Identify which cell holds the provided text, then report its (X, Y) central coordinate. 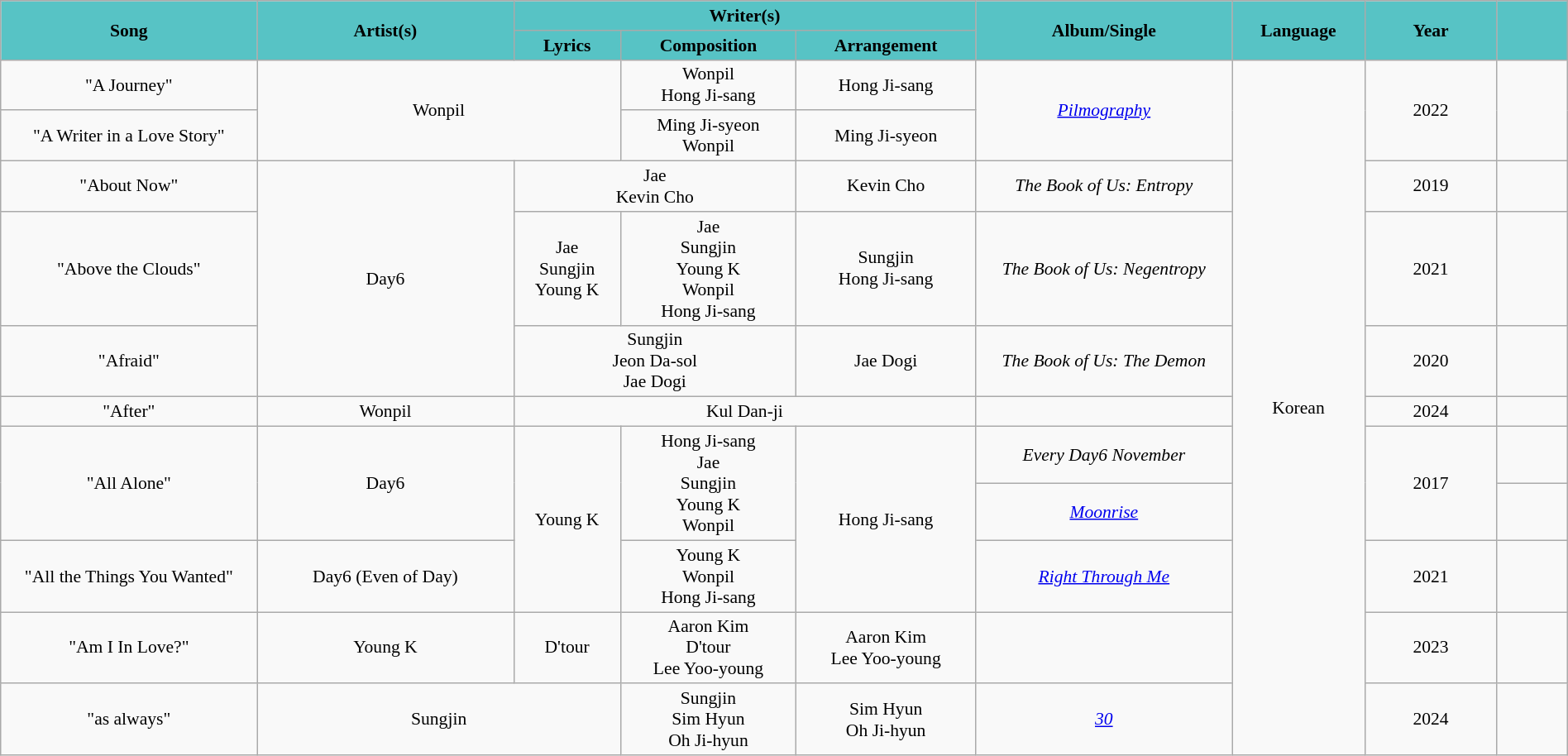
"A Writer in a Love Story" (129, 136)
Kevin Cho (887, 185)
"After" (129, 412)
The Book of Us: Entropy (1104, 185)
2023 (1431, 648)
JaeSungjinYoung KWonpilHong Ji-sang (708, 268)
"Am I In Love?" (129, 648)
Language (1298, 30)
Aaron KimD'tourLee Yoo-young (708, 648)
2019 (1431, 185)
2022 (1431, 110)
"Afraid" (129, 361)
Jae Dogi (887, 361)
Lyrics (567, 45)
Year (1431, 30)
Sungjin (438, 720)
SungjinJeon Da-solJae Dogi (655, 361)
Ming Ji-syeonWonpil (708, 136)
SungjinHong Ji-sang (887, 268)
"All Alone" (129, 483)
The Book of Us: Negentropy (1104, 268)
Sim HyunOh Ji-hyun (887, 720)
Ming Ji-syeon (887, 136)
30 (1104, 720)
WonpilHong Ji-sang (708, 84)
JaeSungjinYoung K (567, 268)
"as always" (129, 720)
Kul Dan-ji (744, 412)
Korean (1298, 407)
The Book of Us: The Demon (1104, 361)
Album/Single (1104, 30)
"Above the Clouds" (129, 268)
Aaron KimLee Yoo-young (887, 648)
"About Now" (129, 185)
Hong Ji-sangJaeSungjinYoung KWonpil (708, 483)
2020 (1431, 361)
Arrangement (887, 45)
JaeKevin Cho (655, 185)
Young KWonpilHong Ji-sang (708, 576)
2017 (1431, 483)
Composition (708, 45)
D'tour (567, 648)
Artist(s) (385, 30)
"All the Things You Wanted" (129, 576)
Pilmography (1104, 110)
Right Through Me (1104, 576)
Day6 (Even of Day) (385, 576)
Moonrise (1104, 511)
Every Day6 November (1104, 455)
"A Journey" (129, 84)
Song (129, 30)
Writer(s) (744, 16)
SungjinSim HyunOh Ji-hyun (708, 720)
